Return [x, y] of the center of cell containing provided text 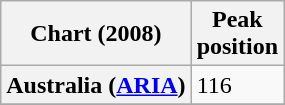
Chart (2008) [96, 34]
Australia (ARIA) [96, 85]
116 [237, 85]
Peakposition [237, 34]
